Output the (X, Y) coordinate of the center of the cell containing the given text.  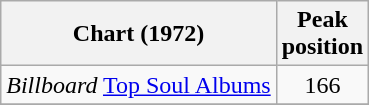
Billboard Top Soul Albums (138, 85)
Peakposition (322, 34)
166 (322, 85)
Chart (1972) (138, 34)
